Detect which cell encompasses the target text, then output its (x, y) center coordinate. 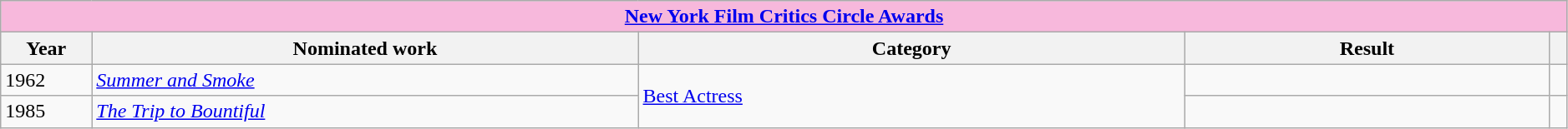
Summer and Smoke (365, 80)
Best Actress (911, 96)
Category (911, 48)
Year (47, 48)
New York Film Critics Circle Awards (784, 17)
Nominated work (365, 48)
1962 (47, 80)
Result (1367, 48)
1985 (47, 112)
The Trip to Bountiful (365, 112)
